Pinpoint the cell where the given text exists, returning its [x, y] midpoint coordinate. 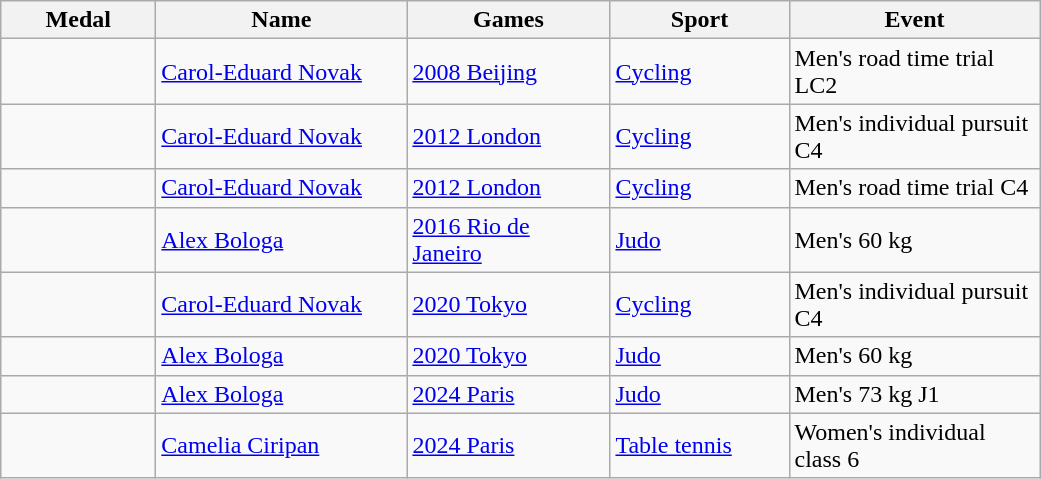
Table tennis [700, 446]
Men's road time trial C4 [914, 188]
Sport [700, 20]
Camelia Ciripan [282, 446]
Men's 73 kg J1 [914, 394]
Men's road time trial LC2 [914, 72]
Games [508, 20]
Medal [78, 20]
Women's individual class 6 [914, 446]
2016 Rio de Janeiro [508, 240]
2008 Beijing [508, 72]
Event [914, 20]
Name [282, 20]
